Return the (X, Y) coordinate for the center point of the cell that contains the specified text.  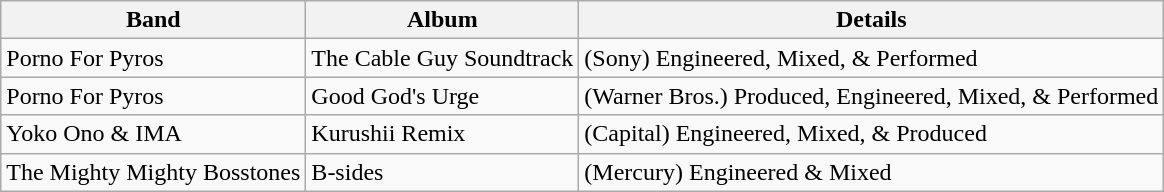
Band (154, 20)
(Warner Bros.) Produced, Engineered, Mixed, & Performed (872, 96)
Kurushii Remix (442, 134)
(Capital) Engineered, Mixed, & Produced (872, 134)
The Mighty Mighty Bosstones (154, 172)
(Mercury) Engineered & Mixed (872, 172)
Album (442, 20)
Details (872, 20)
The Cable Guy Soundtrack (442, 58)
(Sony) Engineered, Mixed, & Performed (872, 58)
Yoko Ono & IMA (154, 134)
Good God's Urge (442, 96)
B-sides (442, 172)
